From the cell containing the given text, extract its center point as (X, Y) coordinate. 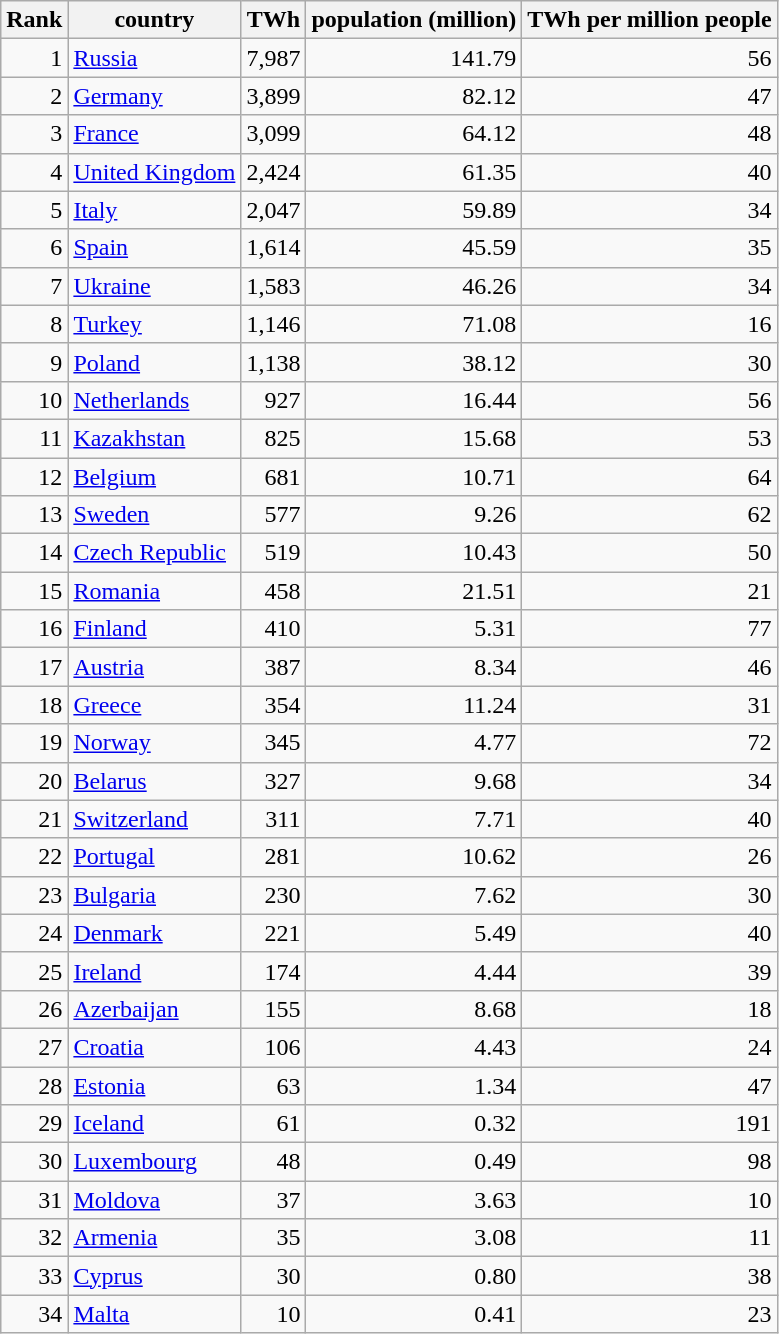
United Kingdom (154, 172)
28 (34, 1085)
Cyprus (154, 1276)
Greece (154, 705)
1,138 (274, 362)
Russia (154, 58)
15 (34, 591)
191 (650, 1124)
9 (34, 362)
0.80 (414, 1276)
Ukraine (154, 286)
8 (34, 324)
1.34 (414, 1085)
8.68 (414, 1009)
4.43 (414, 1047)
77 (650, 629)
106 (274, 1047)
221 (274, 933)
0.41 (414, 1314)
2,424 (274, 172)
Czech Republic (154, 553)
8.34 (414, 667)
2,047 (274, 210)
4.77 (414, 743)
141.79 (414, 58)
62 (650, 515)
Germany (154, 96)
5.49 (414, 933)
20 (34, 781)
4.44 (414, 971)
155 (274, 1009)
71.08 (414, 324)
4 (34, 172)
38.12 (414, 362)
7,987 (274, 58)
Belarus (154, 781)
345 (274, 743)
681 (274, 477)
281 (274, 857)
64.12 (414, 134)
Denmark (154, 933)
27 (34, 1047)
Netherlands (154, 400)
Belgium (154, 477)
32 (34, 1238)
Austria (154, 667)
72 (650, 743)
Moldova (154, 1200)
64 (650, 477)
Spain (154, 248)
19 (34, 743)
46 (650, 667)
327 (274, 781)
15.68 (414, 438)
country (154, 20)
3.63 (414, 1200)
Ireland (154, 971)
13 (34, 515)
311 (274, 819)
Iceland (154, 1124)
Sweden (154, 515)
1,146 (274, 324)
61.35 (414, 172)
France (154, 134)
5.31 (414, 629)
7 (34, 286)
1,614 (274, 248)
2 (34, 96)
Switzerland (154, 819)
Romania (154, 591)
22 (34, 857)
Luxembourg (154, 1162)
61 (274, 1124)
10.71 (414, 477)
Portugal (154, 857)
0.49 (414, 1162)
Finland (154, 629)
174 (274, 971)
82.12 (414, 96)
Norway (154, 743)
25 (34, 971)
0.32 (414, 1124)
825 (274, 438)
387 (274, 667)
927 (274, 400)
9.68 (414, 781)
Italy (154, 210)
354 (274, 705)
17 (34, 667)
Turkey (154, 324)
7.62 (414, 895)
577 (274, 515)
53 (650, 438)
Estonia (154, 1085)
6 (34, 248)
3,899 (274, 96)
Azerbaijan (154, 1009)
29 (34, 1124)
10.43 (414, 553)
11.24 (414, 705)
TWh (274, 20)
9.26 (414, 515)
Poland (154, 362)
5 (34, 210)
39 (650, 971)
519 (274, 553)
Rank (34, 20)
98 (650, 1162)
1,583 (274, 286)
3.08 (414, 1238)
38 (650, 1276)
TWh per million people (650, 20)
21.51 (414, 591)
37 (274, 1200)
14 (34, 553)
population (million) (414, 20)
7.71 (414, 819)
Bulgaria (154, 895)
1 (34, 58)
63 (274, 1085)
458 (274, 591)
Kazakhstan (154, 438)
3 (34, 134)
Croatia (154, 1047)
33 (34, 1276)
3,099 (274, 134)
10.62 (414, 857)
230 (274, 895)
Malta (154, 1314)
46.26 (414, 286)
45.59 (414, 248)
50 (650, 553)
410 (274, 629)
12 (34, 477)
16.44 (414, 400)
59.89 (414, 210)
Armenia (154, 1238)
